Provide the [x, y] coordinate of the cell's center where the given text is located.  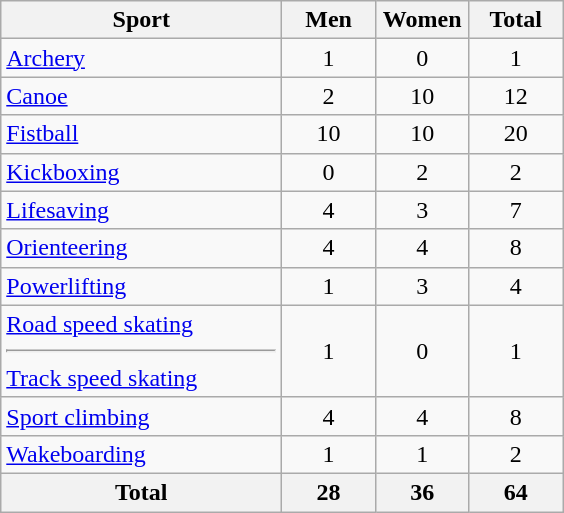
Men [329, 20]
Canoe [142, 96]
Road speed skatingTrack speed skating [142, 351]
12 [516, 96]
28 [329, 492]
Sport climbing [142, 416]
Archery [142, 58]
Powerlifting [142, 286]
Women [422, 20]
Sport [142, 20]
Fistball [142, 134]
64 [516, 492]
20 [516, 134]
7 [516, 210]
Lifesaving [142, 210]
Orienteering [142, 248]
Kickboxing [142, 172]
Wakeboarding [142, 454]
36 [422, 492]
